Return (x, y) of the center of cell containing provided text 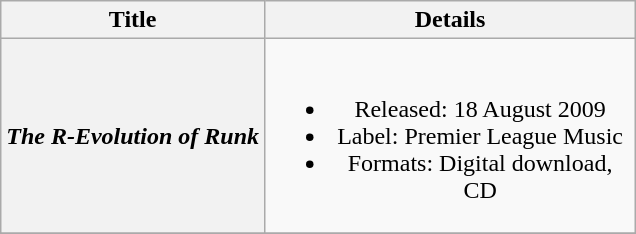
Details (450, 20)
Title (133, 20)
Released: 18 August 2009Label: Premier League MusicFormats: Digital download, CD (450, 136)
The R-Evolution of Runk (133, 136)
